Detect which cell encompasses the target text, then output its [x, y] center coordinate. 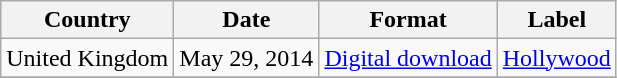
Format [408, 20]
Label [556, 20]
Date [246, 20]
Hollywood [556, 58]
May 29, 2014 [246, 58]
Digital download [408, 58]
United Kingdom [88, 58]
Country [88, 20]
